Pinpoint the cell where the given text exists, returning its [X, Y] midpoint coordinate. 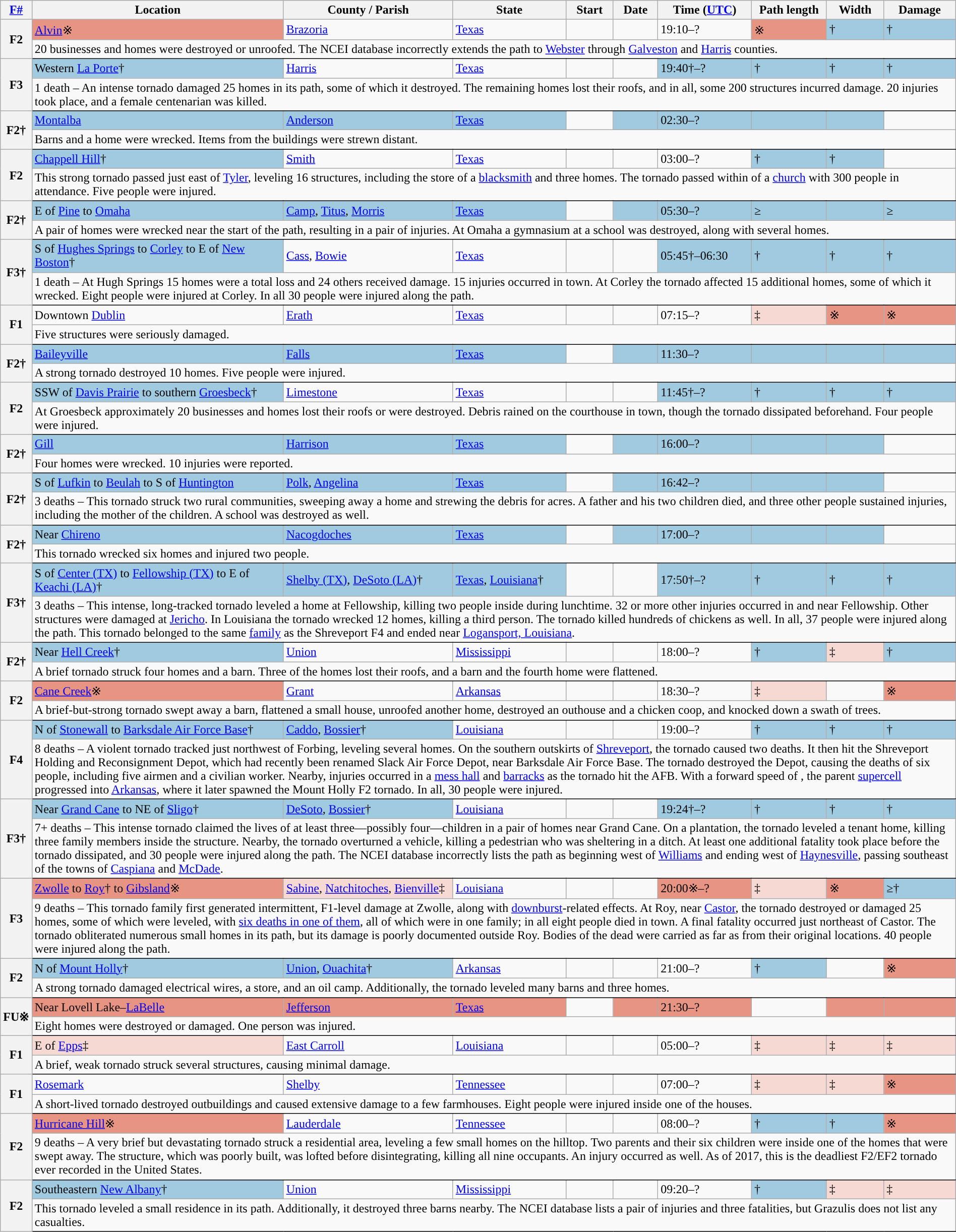
A brief tornado struck four homes and a barn. Three of the homes lost their roofs, and a barn and the fourth home were flattened. [494, 671]
Start [589, 10]
Zwolle to Roy† to Gibsland※ [157, 888]
Anderson [368, 120]
Grant [368, 691]
07:00–? [705, 1084]
FU※ [16, 1017]
Damage [920, 10]
Montalba [157, 120]
19:40†–? [705, 68]
Alvin※ [157, 30]
Hurricane Hill※ [157, 1124]
Gill [157, 444]
Harrison [368, 444]
County / Parish [368, 10]
07:15–? [705, 315]
A strong tornado destroyed 10 homes. Five people were injured. [494, 373]
20 businesses and homes were destroyed or unroofed. The NCEI database incorrectly extends the path to Webster through Galveston and Harris counties. [494, 49]
Near Chireno [157, 534]
A short-lived tornado destroyed outbuildings and caused extensive damage to a few farmhouses. Eight people were injured inside one of the houses. [494, 1103]
Barns and a home were wrecked. Items from the buildings were strewn distant. [494, 140]
Limestone [368, 392]
Width [855, 10]
Near Hell Creek† [157, 652]
SSW of Davis Prairie to southern Groesbeck† [157, 392]
Southeastern New Albany† [157, 1189]
Western La Porte† [157, 68]
Chappell Hill† [157, 159]
Cane Creek※ [157, 691]
21:00–? [705, 968]
Lauderdale [368, 1124]
05:30–? [705, 211]
Cass, Bowie [368, 256]
Location [157, 10]
11:45†–? [705, 392]
N of Stonewall to Barksdale Air Force Base† [157, 729]
Rosemark [157, 1084]
E of Pine to Omaha [157, 211]
18:30–? [705, 691]
≥† [920, 888]
Brazoria [368, 30]
East Carroll [368, 1045]
19:00–? [705, 729]
19:10–? [705, 30]
16:42–? [705, 482]
F# [16, 10]
Eight homes were destroyed or damaged. One person was injured. [494, 1026]
19:24†–? [705, 809]
Nacogdoches [368, 534]
Time (UTC) [705, 10]
S of Center (TX) to Fellowship (TX) to E of Keachi (LA)† [157, 580]
05:45†–06:30 [705, 256]
Harris [368, 68]
A brief, weak tornado struck several structures, causing minimal damage. [494, 1065]
Texas, Louisiana† [509, 580]
05:00–? [705, 1045]
Downtown Dublin [157, 315]
20:00※–? [705, 888]
Union, Ouachita† [368, 968]
Near Grand Cane to NE of Sligo† [157, 809]
17:50†–? [705, 580]
Erath [368, 315]
21:30–? [705, 1007]
Jefferson [368, 1007]
S of Lufkin to Beulah to S of Huntington [157, 482]
F4 [16, 759]
17:00–? [705, 534]
02:30–? [705, 120]
Falls [368, 354]
11:30–? [705, 354]
E of Epps‡ [157, 1045]
Caddo, Bossier† [368, 729]
Shelby [368, 1084]
Smith [368, 159]
DeSoto, Bossier† [368, 809]
N of Mount Holly† [157, 968]
Camp, Titus, Morris [368, 211]
Near Lovell Lake–LaBelle [157, 1007]
Sabine, Natchitoches, Bienville‡ [368, 888]
A strong tornado damaged electrical wires, a store, and an oil camp. Additionally, the tornado leveled many barns and three homes. [494, 988]
09:20–? [705, 1189]
This tornado wrecked six homes and injured two people. [494, 553]
08:00–? [705, 1124]
State [509, 10]
Five structures were seriously damaged. [494, 335]
Four homes were wrecked. 10 injuries were reported. [494, 463]
03:00–? [705, 159]
Baileyville [157, 354]
Polk, Angelina [368, 482]
16:00–? [705, 444]
Shelby (TX), DeSoto (LA)† [368, 580]
Path length [790, 10]
18:00–? [705, 652]
Date [635, 10]
S of Hughes Springs to Corley to E of New Boston† [157, 256]
